Output the [X, Y] coordinate of the center of the cell containing the given text.  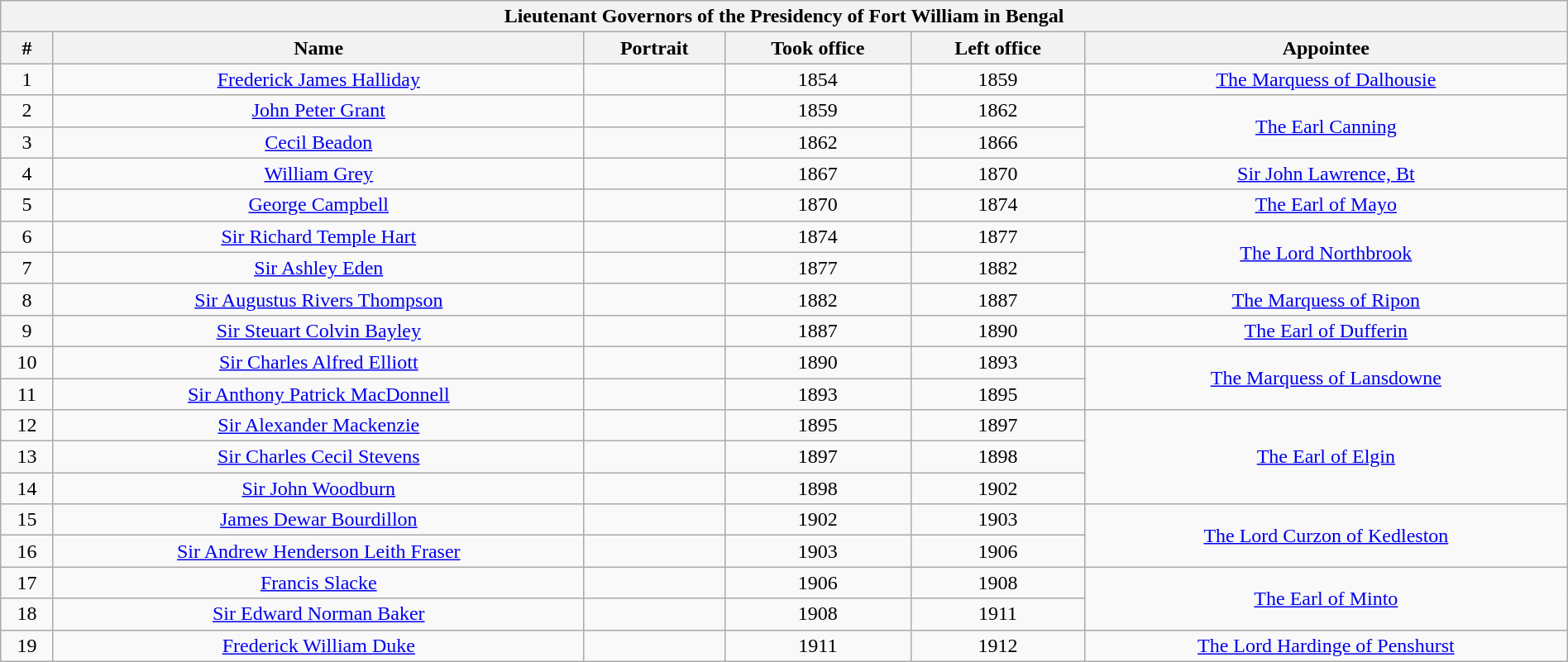
Sir John Lawrence, Bt [1326, 174]
The Earl of Elgin [1326, 457]
12 [27, 426]
1866 [998, 142]
Sir Alexander Mackenzie [318, 426]
Sir John Woodburn [318, 488]
Lieutenant Governors of the Presidency of Fort William in Bengal [784, 17]
Appointee [1326, 48]
Name [318, 48]
14 [27, 488]
Took office [817, 48]
Cecil Beadon [318, 142]
James Dewar Bourdillon [318, 520]
Sir Andrew Henderson Leith Fraser [318, 551]
Sir Steuart Colvin Bayley [318, 331]
11 [27, 394]
1854 [817, 79]
The Earl of Dufferin [1326, 331]
2 [27, 111]
Sir Richard Temple Hart [318, 236]
Portrait [654, 48]
5 [27, 205]
The Lord Hardinge of Penshurst [1326, 645]
6 [27, 236]
4 [27, 174]
16 [27, 551]
Francis Slacke [318, 583]
Frederick William Duke [318, 645]
1867 [817, 174]
The Marquess of Dalhousie [1326, 79]
The Lord Curzon of Kedleston [1326, 536]
15 [27, 520]
The Marquess of Lansdowne [1326, 378]
George Campbell [318, 205]
The Lord Northbrook [1326, 252]
18 [27, 614]
Left office [998, 48]
7 [27, 268]
17 [27, 583]
3 [27, 142]
8 [27, 299]
Frederick James Halliday [318, 79]
The Earl of Minto [1326, 598]
Sir Anthony Patrick MacDonnell [318, 394]
19 [27, 645]
Sir Ashley Eden [318, 268]
10 [27, 362]
Sir Charles Cecil Stevens [318, 457]
# [27, 48]
The Earl of Mayo [1326, 205]
Sir Charles Alfred Elliott [318, 362]
The Earl Canning [1326, 126]
The Marquess of Ripon [1326, 299]
9 [27, 331]
1912 [998, 645]
Sir Edward Norman Baker [318, 614]
1 [27, 79]
John Peter Grant [318, 111]
13 [27, 457]
Sir Augustus Rivers Thompson [318, 299]
William Grey [318, 174]
